Search for the cell housing the specified text and yield its [X, Y] center coordinate. 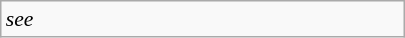
see [203, 19]
